From the cell containing the given text, extract its center point as (x, y) coordinate. 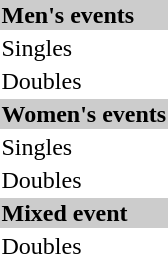
Women's events (84, 114)
Mixed event (84, 213)
Men's events (84, 15)
